Identify which cell holds the provided text, then report its (x, y) central coordinate. 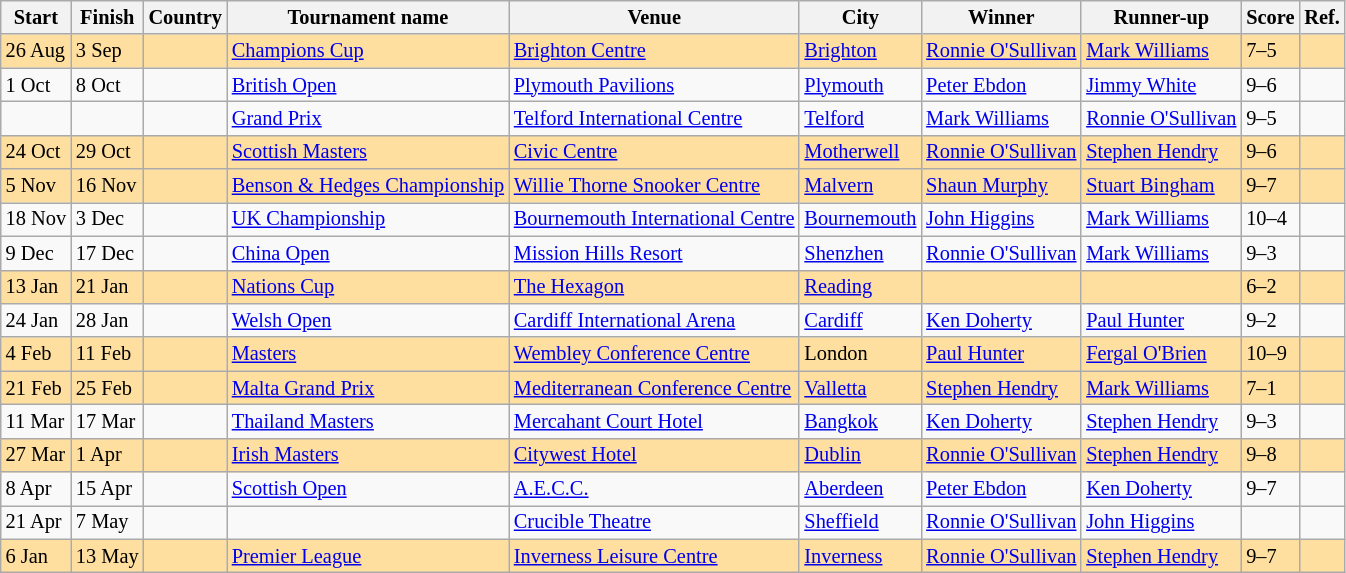
London (860, 354)
Scottish Masters (368, 152)
17 Mar (108, 421)
9–2 (1270, 320)
Country (186, 17)
Civic Centre (654, 152)
8 Oct (108, 85)
Willie Thorne Snooker Centre (654, 186)
Wembley Conference Centre (654, 354)
Scottish Open (368, 489)
1 Apr (108, 455)
Malvern (860, 186)
Score (1270, 17)
Benson & Hedges Championship (368, 186)
Fergal O'Brien (1161, 354)
Motherwell (860, 152)
27 Mar (36, 455)
21 Feb (36, 388)
Venue (654, 17)
29 Oct (108, 152)
Mediterranean Conference Centre (654, 388)
9 Dec (36, 253)
11 Mar (36, 421)
Telford International Centre (654, 118)
UK Championship (368, 219)
Malta Grand Prix (368, 388)
Runner-up (1161, 17)
Inverness (860, 556)
1 Oct (36, 85)
9–5 (1270, 118)
The Hexagon (654, 287)
China Open (368, 253)
Shenzhen (860, 253)
6 Jan (36, 556)
Inverness Leisure Centre (654, 556)
Valletta (860, 388)
Citywest Hotel (654, 455)
Start (36, 17)
Telford (860, 118)
Cardiff International Arena (654, 320)
21 Jan (108, 287)
10–4 (1270, 219)
7 May (108, 522)
7–1 (1270, 388)
26 Aug (36, 51)
Stuart Bingham (1161, 186)
Sheffield (860, 522)
Dublin (860, 455)
3 Sep (108, 51)
Tournament name (368, 17)
16 Nov (108, 186)
3 Dec (108, 219)
Bournemouth International Centre (654, 219)
13 Jan (36, 287)
Irish Masters (368, 455)
City (860, 17)
15 Apr (108, 489)
Grand Prix (368, 118)
Winner (1001, 17)
Plymouth Pavilions (654, 85)
10–9 (1270, 354)
Cardiff (860, 320)
18 Nov (36, 219)
Aberdeen (860, 489)
13 May (108, 556)
Welsh Open (368, 320)
Shaun Murphy (1001, 186)
Ref. (1322, 17)
25 Feb (108, 388)
24 Jan (36, 320)
24 Oct (36, 152)
17 Dec (108, 253)
9–8 (1270, 455)
Mission Hills Resort (654, 253)
7–5 (1270, 51)
5 Nov (36, 186)
Champions Cup (368, 51)
Brighton (860, 51)
28 Jan (108, 320)
Thailand Masters (368, 421)
Plymouth (860, 85)
Masters (368, 354)
Premier League (368, 556)
Jimmy White (1161, 85)
11 Feb (108, 354)
Nations Cup (368, 287)
8 Apr (36, 489)
6–2 (1270, 287)
Finish (108, 17)
Mercahant Court Hotel (654, 421)
A.E.C.C. (654, 489)
21 Apr (36, 522)
Brighton Centre (654, 51)
Crucible Theatre (654, 522)
British Open (368, 85)
Bournemouth (860, 219)
Reading (860, 287)
Bangkok (860, 421)
4 Feb (36, 354)
